Find where the given text appears and provide that cell's center as [x, y] coordinate. 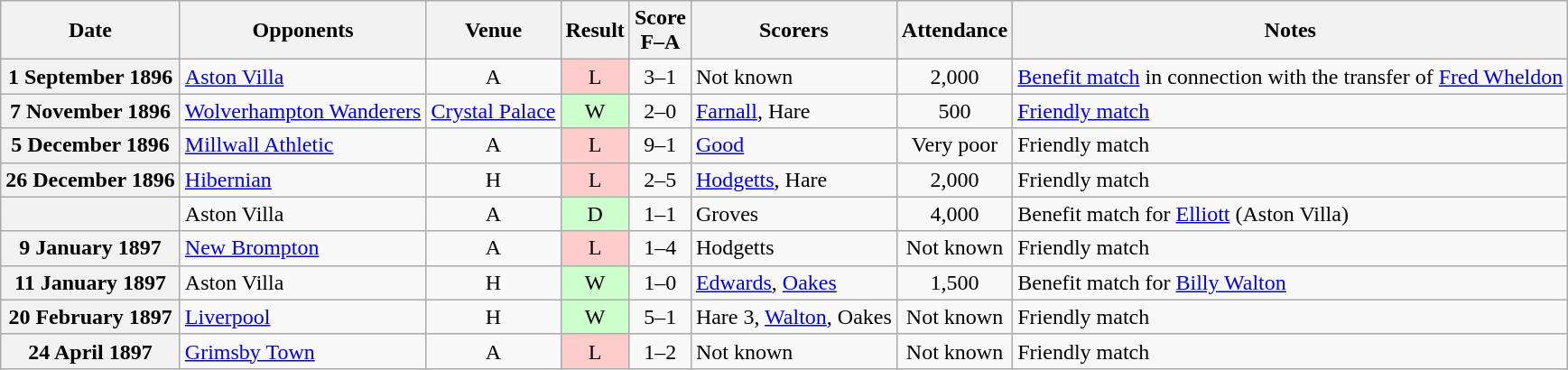
24 April 1897 [90, 351]
Grimsby Town [303, 351]
Crystal Palace [493, 111]
1–4 [660, 248]
2–0 [660, 111]
Benefit match in connection with the transfer of Fred Wheldon [1291, 77]
ScoreF–A [660, 31]
Hodgetts [793, 248]
Groves [793, 214]
Very poor [954, 145]
Scorers [793, 31]
26 December 1896 [90, 180]
5–1 [660, 317]
Wolverhampton Wanderers [303, 111]
9–1 [660, 145]
4,000 [954, 214]
Liverpool [303, 317]
Benefit match for Billy Walton [1291, 282]
Notes [1291, 31]
500 [954, 111]
Date [90, 31]
New Brompton [303, 248]
2–5 [660, 180]
Benefit match for Elliott (Aston Villa) [1291, 214]
20 February 1897 [90, 317]
7 November 1896 [90, 111]
Farnall, Hare [793, 111]
Hodgetts, Hare [793, 180]
1 September 1896 [90, 77]
Hibernian [303, 180]
Millwall Athletic [303, 145]
3–1 [660, 77]
1,500 [954, 282]
Opponents [303, 31]
5 December 1896 [90, 145]
9 January 1897 [90, 248]
1–2 [660, 351]
D [595, 214]
11 January 1897 [90, 282]
Edwards, Oakes [793, 282]
Venue [493, 31]
1–0 [660, 282]
Attendance [954, 31]
Result [595, 31]
Good [793, 145]
1–1 [660, 214]
Hare 3, Walton, Oakes [793, 317]
